From the cell containing the given text, extract its center point as [x, y] coordinate. 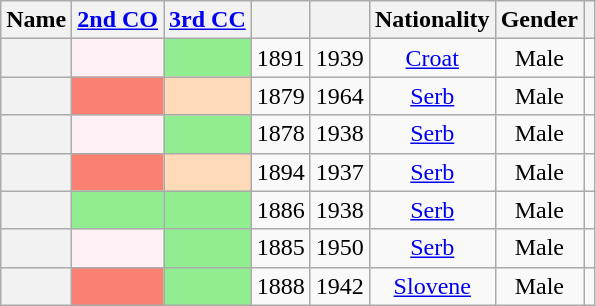
1939 [340, 58]
1894 [280, 172]
1950 [340, 248]
1942 [340, 286]
Nationality [432, 20]
1886 [280, 210]
Slovene [432, 286]
1964 [340, 96]
1888 [280, 286]
2nd CO [118, 20]
Croat [432, 58]
1937 [340, 172]
1879 [280, 96]
Name [36, 20]
1878 [280, 134]
Gender [539, 20]
1891 [280, 58]
1885 [280, 248]
3rd CC [208, 20]
